Capture the cell that displays the provided text and extract its [X, Y] central coordinate. 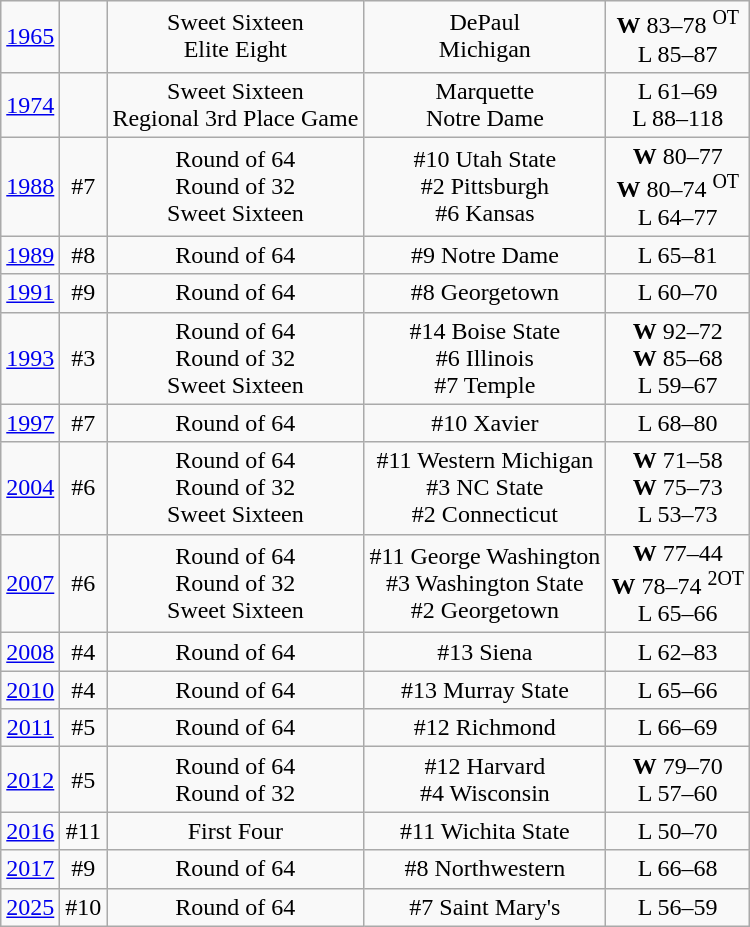
W 92–72W 85–68L 59–67 [678, 358]
L 66–69 [678, 728]
Sweet SixteenRegional 3rd Place Game [236, 104]
#10 [84, 907]
L 50–70 [678, 831]
L 62–83 [678, 652]
2016 [30, 831]
W 77–44W 78–74 2OTL 65–66 [678, 584]
L 56–59 [678, 907]
#8 Northwestern [485, 869]
W 71–58W 75–73L 53–73 [678, 488]
1965 [30, 37]
L 61–69L 88–118 [678, 104]
#8 [84, 255]
W 79–70L 57–60 [678, 780]
#11 Wichita State [485, 831]
2007 [30, 584]
1988 [30, 186]
W 80–77W 80–74 OTL 64–77 [678, 186]
W 83–78 OTL 85–87 [678, 37]
#3 [84, 358]
L 65–81 [678, 255]
2004 [30, 488]
#9 Notre Dame [485, 255]
#14 Boise State#6 Illinois#7 Temple [485, 358]
#11 Western Michigan#3 NC State#2 Connecticut [485, 488]
MarquetteNotre Dame [485, 104]
2017 [30, 869]
2008 [30, 652]
1997 [30, 423]
L 66–68 [678, 869]
First Four [236, 831]
#10 Utah State#2 Pittsburgh#6 Kansas [485, 186]
1991 [30, 293]
#12 Richmond [485, 728]
Sweet SixteenElite Eight [236, 37]
#13 Murray State [485, 690]
1974 [30, 104]
L 68–80 [678, 423]
#13 Siena [485, 652]
1989 [30, 255]
#11 George Washington#3 Washington State#2 Georgetown [485, 584]
2010 [30, 690]
L 60–70 [678, 293]
L 65–66 [678, 690]
#8 Georgetown [485, 293]
2012 [30, 780]
Round of 64Round of 32 [236, 780]
#7 Saint Mary's [485, 907]
#10 Xavier [485, 423]
1993 [30, 358]
2011 [30, 728]
2025 [30, 907]
#11 [84, 831]
DePaulMichigan [485, 37]
#12 Harvard#4 Wisconsin [485, 780]
